Search for the cell housing the specified text and yield its [X, Y] center coordinate. 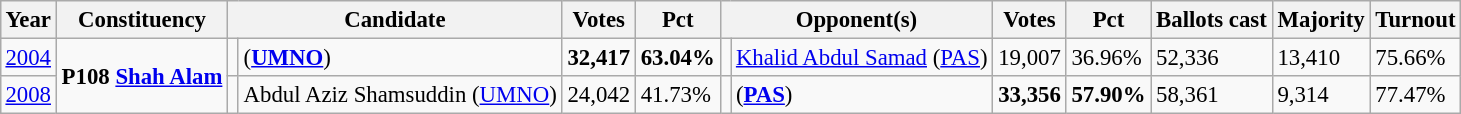
41.73% [678, 95]
57.90% [1108, 95]
Abdul Aziz Shamsuddin (UMNO) [400, 95]
32,417 [598, 57]
Ballots cast [1212, 20]
36.96% [1108, 57]
Constituency [142, 20]
2004 [28, 57]
Candidate [395, 20]
77.47% [1416, 95]
19,007 [1030, 57]
2008 [28, 95]
Opponent(s) [856, 20]
24,042 [598, 95]
13,410 [1321, 57]
Turnout [1416, 20]
(UMNO) [400, 57]
Khalid Abdul Samad (PAS) [862, 57]
9,314 [1321, 95]
Year [28, 20]
33,356 [1030, 95]
52,336 [1212, 57]
Majority [1321, 20]
P108 Shah Alam [142, 76]
63.04% [678, 57]
75.66% [1416, 57]
58,361 [1212, 95]
(PAS) [862, 95]
